Output the [X, Y] coordinate of the center of the cell containing the given text.  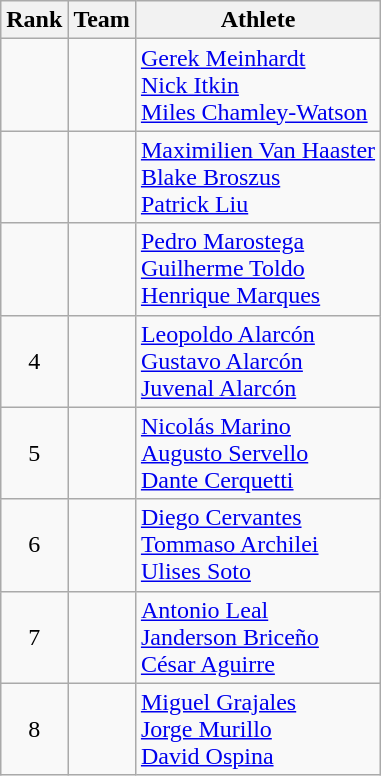
8 [34, 729]
Nicolás MarinoAugusto ServelloDante Cerquetti [258, 453]
Team [102, 20]
Athlete [258, 20]
7 [34, 637]
4 [34, 361]
Gerek MeinhardtNick ItkinMiles Chamley-Watson [258, 85]
Pedro MarostegaGuilherme ToldoHenrique Marques [258, 269]
Rank [34, 20]
Leopoldo AlarcónGustavo AlarcónJuvenal Alarcón [258, 361]
Antonio LealJanderson BriceñoCésar Aguirre [258, 637]
Diego CervantesTommaso ArchileiUlises Soto [258, 545]
Miguel GrajalesJorge MurilloDavid Ospina [258, 729]
6 [34, 545]
Maximilien Van HaasterBlake BroszusPatrick Liu [258, 177]
5 [34, 453]
